Return the (X, Y) coordinate for the center point of the cell that contains the specified text.  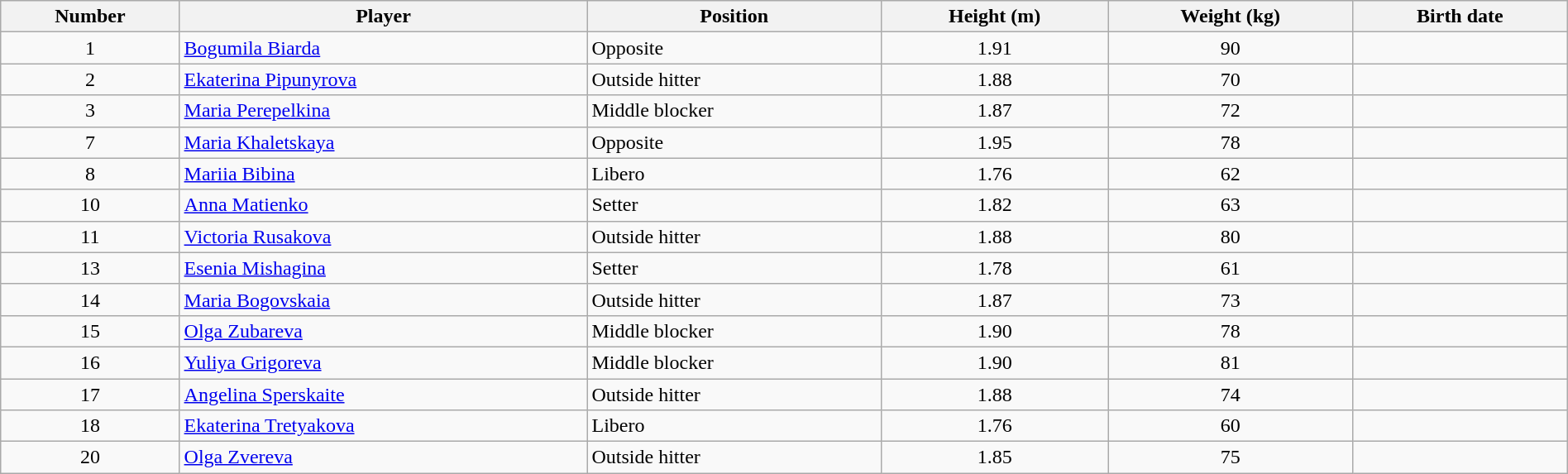
63 (1231, 205)
62 (1231, 174)
90 (1231, 48)
74 (1231, 395)
20 (90, 457)
60 (1231, 426)
18 (90, 426)
1.85 (994, 457)
72 (1231, 111)
Maria Bogovskaia (384, 299)
2 (90, 79)
10 (90, 205)
Olga Zvereva (384, 457)
13 (90, 268)
75 (1231, 457)
Ekaterina Tretyakova (384, 426)
70 (1231, 79)
Number (90, 17)
11 (90, 237)
Esenia Mishagina (384, 268)
1.78 (994, 268)
Victoria Rusakova (384, 237)
1.82 (994, 205)
16 (90, 362)
Position (734, 17)
Ekaterina Pipunyrova (384, 79)
1 (90, 48)
73 (1231, 299)
7 (90, 142)
3 (90, 111)
Birth date (1460, 17)
Height (m) (994, 17)
Mariia Bibina (384, 174)
Yuliya Grigoreva (384, 362)
Maria Perepelkina (384, 111)
15 (90, 331)
Player (384, 17)
Weight (kg) (1231, 17)
81 (1231, 362)
14 (90, 299)
61 (1231, 268)
Anna Matienko (384, 205)
Maria Khaletskaya (384, 142)
1.95 (994, 142)
80 (1231, 237)
Bogumila Biarda (384, 48)
17 (90, 395)
Angelina Sperskaite (384, 395)
Olga Zubareva (384, 331)
8 (90, 174)
1.91 (994, 48)
